Search for the cell housing the specified text and yield its [X, Y] center coordinate. 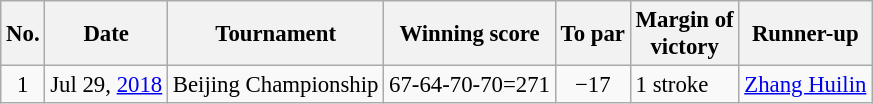
Beijing Championship [276, 85]
Runner-up [806, 34]
Margin ofvictory [684, 34]
To par [592, 34]
1 [23, 85]
Zhang Huilin [806, 85]
Date [106, 34]
Tournament [276, 34]
No. [23, 34]
−17 [592, 85]
Jul 29, 2018 [106, 85]
Winning score [470, 34]
1 stroke [684, 85]
67-64-70-70=271 [470, 85]
